Return the (x, y) coordinate for the center point of the cell that contains the specified text.  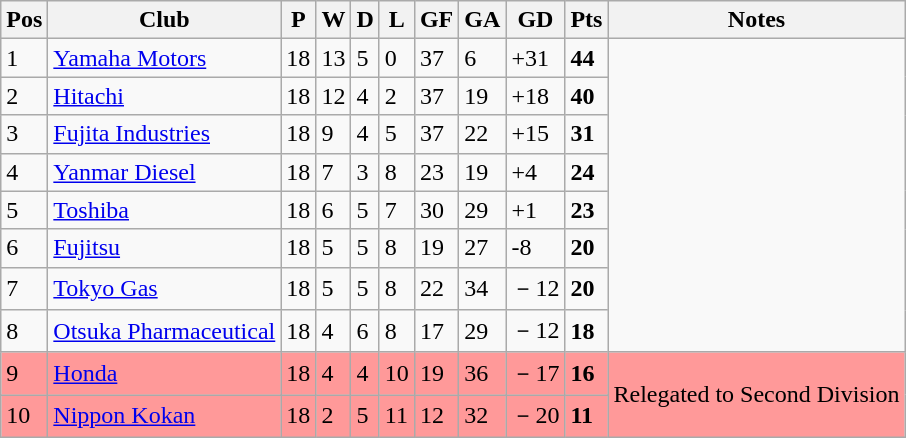
Yamaha Motors (164, 58)
+1 (536, 210)
GD (536, 20)
Hitachi (164, 96)
－17 (536, 374)
L (396, 20)
W (334, 20)
1 (24, 58)
Fujitsu (164, 248)
40 (586, 96)
GA (482, 20)
+31 (536, 58)
31 (586, 134)
Fujita Industries (164, 134)
27 (482, 248)
Pts (586, 20)
Tokyo Gas (164, 288)
13 (334, 58)
Honda (164, 374)
Club (164, 20)
24 (586, 172)
+4 (536, 172)
32 (482, 416)
D (365, 20)
+15 (536, 134)
16 (586, 374)
30 (436, 210)
Yanmar Diesel (164, 172)
34 (482, 288)
44 (586, 58)
Toshiba (164, 210)
P (298, 20)
0 (396, 58)
17 (436, 332)
Notes (756, 20)
-8 (536, 248)
Relegated to Second Division (756, 394)
36 (482, 374)
+18 (536, 96)
Nippon Kokan (164, 416)
Pos (24, 20)
Otsuka Pharmaceutical (164, 332)
GF (436, 20)
－20 (536, 416)
